Find where the given text appears and provide that cell's center as (X, Y) coordinate. 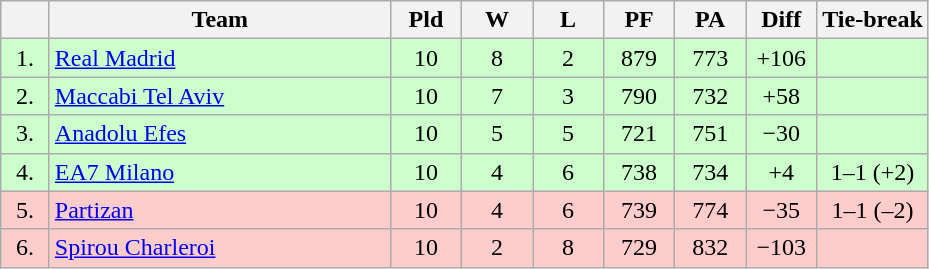
+58 (782, 96)
7 (496, 96)
Partizan (220, 210)
1–1 (–2) (873, 210)
EA7 Milano (220, 172)
+106 (782, 58)
1–1 (+2) (873, 172)
L (568, 20)
832 (710, 248)
751 (710, 134)
PF (640, 20)
3. (26, 134)
Tie-break (873, 20)
5. (26, 210)
PA (710, 20)
−103 (782, 248)
739 (640, 210)
Anadolu Efes (220, 134)
3 (568, 96)
2. (26, 96)
Maccabi Tel Aviv (220, 96)
Spirou Charleroi (220, 248)
732 (710, 96)
790 (640, 96)
6. (26, 248)
729 (640, 248)
Diff (782, 20)
721 (640, 134)
−30 (782, 134)
W (496, 20)
Real Madrid (220, 58)
879 (640, 58)
Pld (426, 20)
1. (26, 58)
4. (26, 172)
Team (220, 20)
738 (640, 172)
734 (710, 172)
+4 (782, 172)
773 (710, 58)
−35 (782, 210)
774 (710, 210)
